Provide the (X, Y) coordinate of the cell's center where the given text is located.  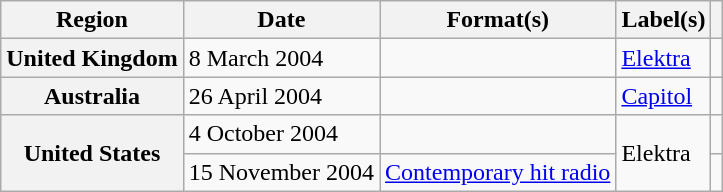
Format(s) (498, 20)
Label(s) (664, 20)
Contemporary hit radio (498, 172)
United Kingdom (92, 58)
8 March 2004 (281, 58)
26 April 2004 (281, 96)
United States (92, 153)
Date (281, 20)
4 October 2004 (281, 134)
15 November 2004 (281, 172)
Capitol (664, 96)
Region (92, 20)
Australia (92, 96)
